Find where the given text appears and provide that cell's center as [x, y] coordinate. 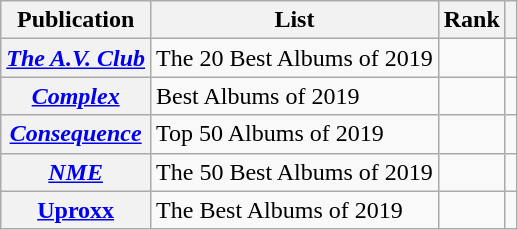
Rank [472, 20]
Uproxx [76, 210]
The 50 Best Albums of 2019 [295, 172]
Top 50 Albums of 2019 [295, 134]
List [295, 20]
Complex [76, 96]
The 20 Best Albums of 2019 [295, 58]
The A.V. Club [76, 58]
Consequence [76, 134]
Publication [76, 20]
NME [76, 172]
The Best Albums of 2019 [295, 210]
Best Albums of 2019 [295, 96]
